Provide the (X, Y) coordinate of the cell's center where the given text is located.  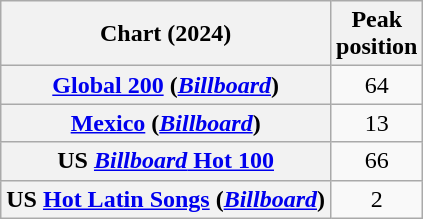
Peakposition (377, 34)
13 (377, 123)
Chart (2024) (166, 34)
US Hot Latin Songs (Billboard) (166, 199)
64 (377, 85)
Mexico (Billboard) (166, 123)
2 (377, 199)
Global 200 (Billboard) (166, 85)
US Billboard Hot 100 (166, 161)
66 (377, 161)
